Locate the cell with the specified text and output its [x, y] center coordinate. 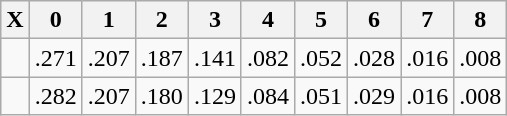
5 [320, 20]
.271 [56, 58]
.084 [268, 96]
7 [428, 20]
.029 [374, 96]
1 [108, 20]
0 [56, 20]
2 [162, 20]
.052 [320, 58]
.082 [268, 58]
.129 [214, 96]
.051 [320, 96]
.180 [162, 96]
.282 [56, 96]
4 [268, 20]
.187 [162, 58]
8 [480, 20]
6 [374, 20]
.141 [214, 58]
3 [214, 20]
X [15, 20]
.028 [374, 58]
